Search for the cell housing the specified text and yield its (X, Y) center coordinate. 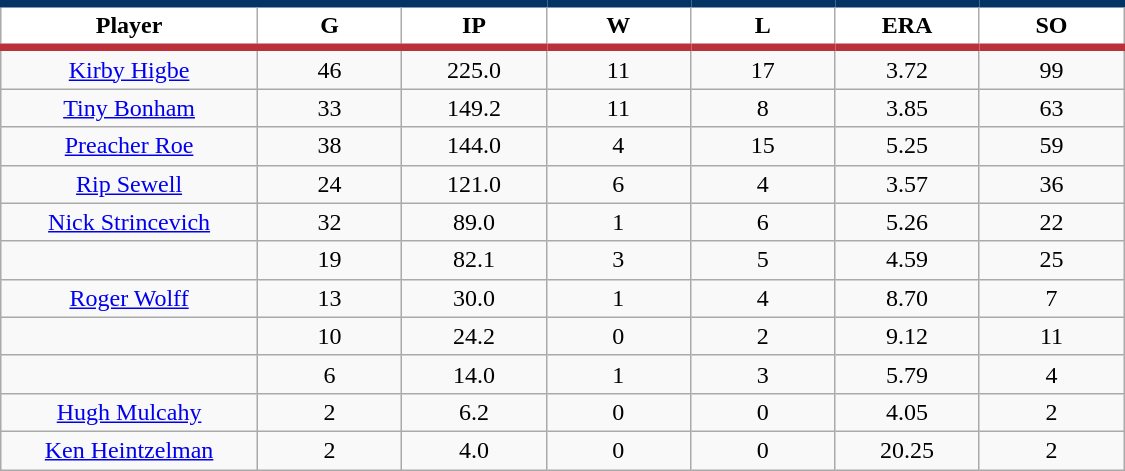
4.05 (907, 412)
6.2 (474, 412)
89.0 (474, 222)
W (618, 26)
20.25 (907, 450)
25 (1051, 260)
99 (1051, 68)
Ken Heintzelman (130, 450)
19 (329, 260)
Preacher Roe (130, 146)
13 (329, 298)
24.2 (474, 336)
ERA (907, 26)
22 (1051, 222)
5.79 (907, 374)
3.72 (907, 68)
8 (763, 108)
4.0 (474, 450)
33 (329, 108)
38 (329, 146)
82.1 (474, 260)
4.59 (907, 260)
121.0 (474, 184)
Roger Wolff (130, 298)
SO (1051, 26)
5 (763, 260)
10 (329, 336)
14.0 (474, 374)
32 (329, 222)
L (763, 26)
IP (474, 26)
3.57 (907, 184)
63 (1051, 108)
46 (329, 68)
Player (130, 26)
17 (763, 68)
Kirby Higbe (130, 68)
8.70 (907, 298)
36 (1051, 184)
24 (329, 184)
59 (1051, 146)
Nick Strincevich (130, 222)
144.0 (474, 146)
5.26 (907, 222)
G (329, 26)
3.85 (907, 108)
5.25 (907, 146)
Rip Sewell (130, 184)
7 (1051, 298)
15 (763, 146)
Hugh Mulcahy (130, 412)
Tiny Bonham (130, 108)
30.0 (474, 298)
149.2 (474, 108)
9.12 (907, 336)
225.0 (474, 68)
